Provide the [X, Y] coordinate of the cell's center where the given text is located.  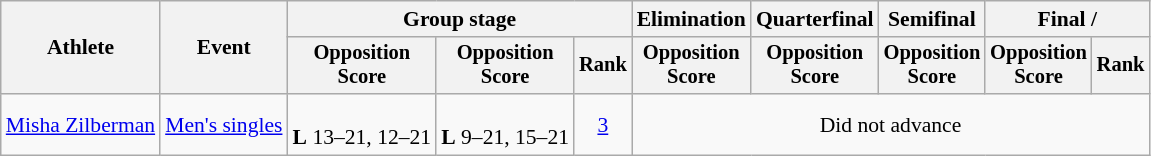
Did not advance [891, 124]
Athlete [80, 48]
Men's singles [224, 124]
Misha Zilberman [80, 124]
Quarterfinal [815, 19]
L 13–21, 12–21 [362, 124]
Elimination [692, 19]
Final / [1067, 19]
L 9–21, 15–21 [505, 124]
3 [603, 124]
Event [224, 48]
Semifinal [932, 19]
Group stage [460, 19]
